Scan for the cell matching the given text and deliver its [X, Y] coordinate at center. 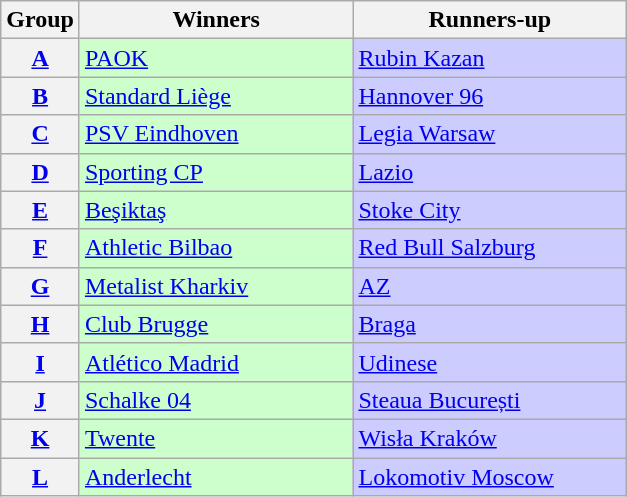
C [40, 134]
Athletic Bilbao [216, 248]
Twente [216, 438]
K [40, 438]
G [40, 286]
A [40, 58]
L [40, 477]
F [40, 248]
Atlético Madrid [216, 362]
Anderlecht [216, 477]
Runners-up [490, 20]
Udinese [490, 362]
B [40, 96]
Lokomotiv Moscow [490, 477]
Braga [490, 324]
E [40, 210]
Hannover 96 [490, 96]
Group [40, 20]
PAOK [216, 58]
Wisła Kraków [490, 438]
Club Brugge [216, 324]
Red Bull Salzburg [490, 248]
Legia Warsaw [490, 134]
D [40, 172]
Stoke City [490, 210]
AZ [490, 286]
I [40, 362]
Standard Liège [216, 96]
PSV Eindhoven [216, 134]
Schalke 04 [216, 400]
Sporting CP [216, 172]
Winners [216, 20]
Rubin Kazan [490, 58]
Beşiktaş [216, 210]
Lazio [490, 172]
J [40, 400]
Steaua București [490, 400]
Metalist Kharkiv [216, 286]
H [40, 324]
